Provide the (X, Y) coordinate of the cell's center where the given text is located.  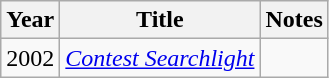
Contest Searchlight (160, 58)
Notes (294, 20)
Title (160, 20)
2002 (30, 58)
Year (30, 20)
